Extract the [X, Y] coordinate from the center of the cell holding the provided text.  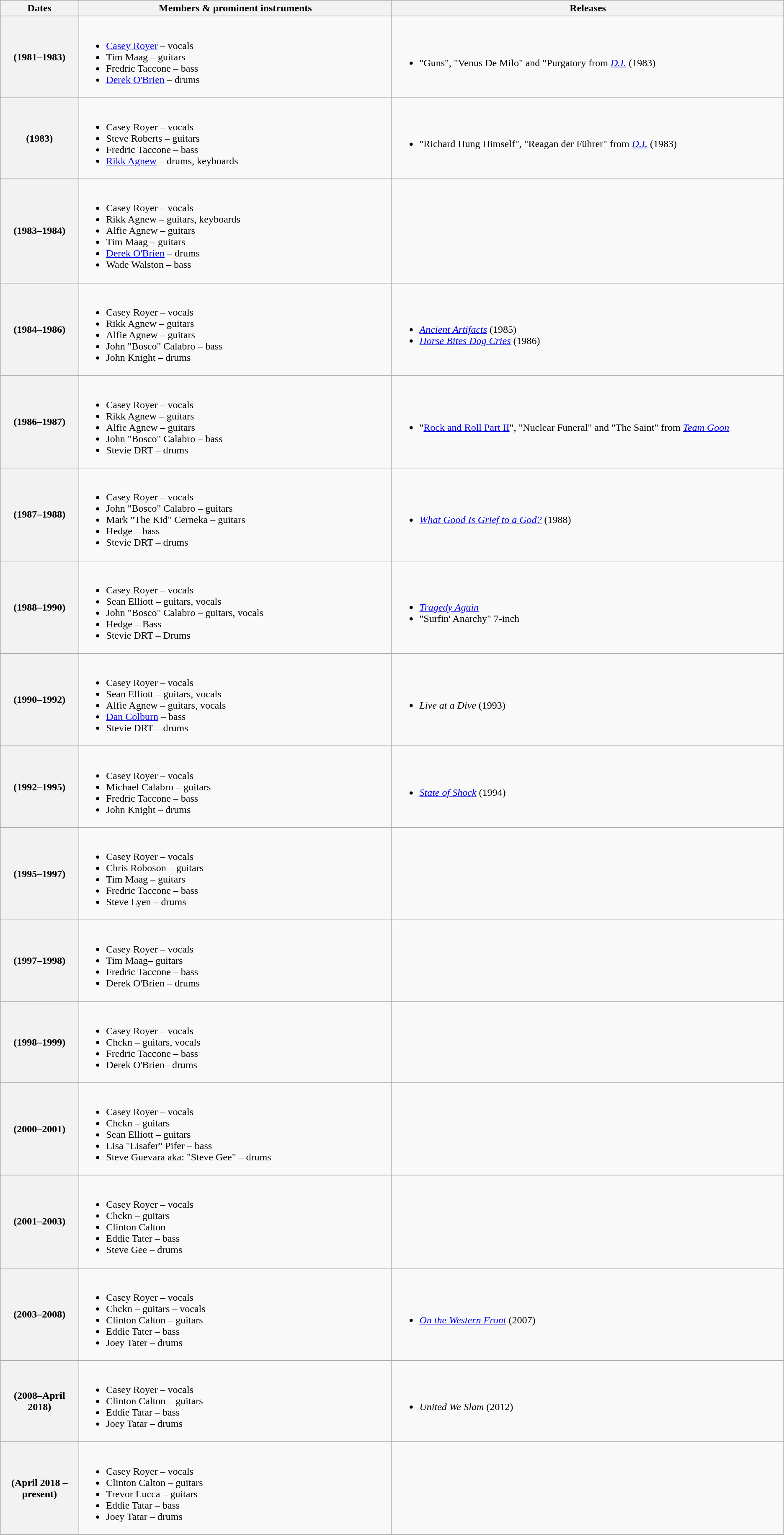
(1997–1998) [39, 960]
United We Slam (2012) [588, 1401]
Releases [588, 8]
(1987–1988) [39, 515]
(2003–2008) [39, 1314]
State of Shock (1994) [588, 787]
Casey Royer – vocalsChckn – guitars – vocalsClinton Calton – guitarsEddie Tater – bassJoey Tater – drums [235, 1314]
(1998–1999) [39, 1042]
Members & prominent instruments [235, 8]
(1983) [39, 138]
Casey Royer – vocalsClinton Calton – guitarsEddie Tatar – bassJoey Tatar – drums [235, 1401]
Casey Royer – vocalsClinton Calton – guitarsTrevor Lucca – guitarsEddie Tatar – bassJoey Tatar – drums [235, 1488]
Casey Royer – vocalsChckn – guitars, vocalsFredric Taccone – bassDerek O'Brien– drums [235, 1042]
(1990–1992) [39, 700]
(2000–2001) [39, 1129]
(1984–1986) [39, 329]
What Good Is Grief to a God? (1988) [588, 515]
Ancient Artifacts (1985)Horse Bites Dog Cries (1986) [588, 329]
Casey Royer – vocalsChris Roboson – guitarsTim Maag – guitarsFredric Taccone – bassSteve Lyen – drums [235, 873]
(2008–April 2018) [39, 1401]
Casey Royer – vocalsSean Elliott – guitars, vocalsJohn "Bosco" Calabro – guitars, vocalsHedge – BassStevie DRT – Drums [235, 607]
(1983–1984) [39, 231]
(1988–1990) [39, 607]
Casey Royer – vocalsSteve Roberts – guitarsFredric Taccone – bassRikk Agnew – drums, keyboards [235, 138]
(1992–1995) [39, 787]
Casey Royer – vocalsTim Maag – guitarsFredric Taccone – bassDerek O'Brien – drums [235, 57]
Casey Royer – vocalsSean Elliott – guitars, vocalsAlfie Agnew – guitars, vocalsDan Colburn – bassStevie DRT – drums [235, 700]
Live at a Dive (1993) [588, 700]
Tragedy Again"Surfin' Anarchy" 7-inch [588, 607]
(1986–1987) [39, 422]
"Guns", "Venus De Milo" and "Purgatory from D.I. (1983) [588, 57]
Casey Royer – vocalsTim Maag– guitarsFredric Taccone – bassDerek O'Brien – drums [235, 960]
(2001–2003) [39, 1222]
Casey Royer – vocalsRikk Agnew – guitarsAlfie Agnew – guitarsJohn "Bosco" Calabro – bassJohn Knight – drums [235, 329]
(1995–1997) [39, 873]
Casey Royer – vocalsRikk Agnew – guitars, keyboardsAlfie Agnew – guitarsTim Maag – guitarsDerek O'Brien – drumsWade Walston – bass [235, 231]
Dates [39, 8]
(April 2018 – present) [39, 1488]
Casey Royer – vocalsRikk Agnew – guitarsAlfie Agnew – guitarsJohn "Bosco" Calabro – bassStevie DRT – drums [235, 422]
Casey Royer – vocalsMichael Calabro – guitarsFredric Taccone – bassJohn Knight – drums [235, 787]
Casey Royer – vocalsChckn – guitarsClinton CaltonEddie Tater – bassSteve Gee – drums [235, 1222]
(1981–1983) [39, 57]
"Rock and Roll Part II", "Nuclear Funeral" and "The Saint" from Team Goon [588, 422]
On the Western Front (2007) [588, 1314]
Casey Royer – vocalsJohn "Bosco" Calabro – guitarsMark "The Kid" Cerneka – guitarsHedge – bassStevie DRT – drums [235, 515]
Casey Royer – vocalsChckn – guitarsSean Elliott – guitarsLisa "Lisafer" Pifer – bassSteve Guevara aka: "Steve Gee" – drums [235, 1129]
"Richard Hung Himself", "Reagan der Führer" from D.I. (1983) [588, 138]
